Identify which cell holds the provided text, then report its (x, y) central coordinate. 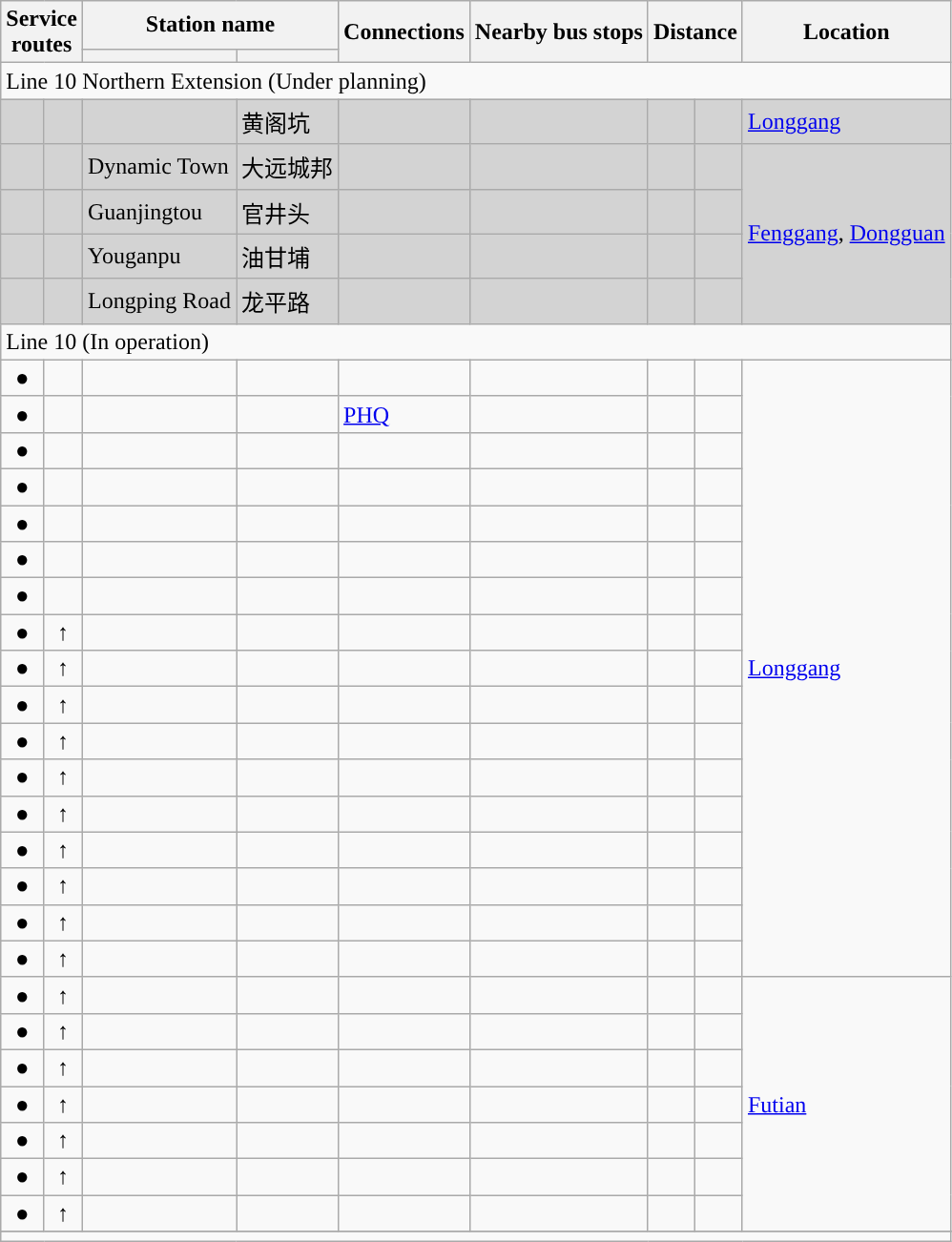
大远城邦 (288, 166)
Fenggang, Dongguan (846, 234)
龙平路 (288, 301)
Line 10 (In operation) (475, 342)
Distance (694, 32)
油甘埔 (288, 256)
Futian (846, 1104)
Guanjingtou (158, 212)
Youganpu (158, 256)
Serviceroutes (42, 32)
PHQ (404, 414)
Connections (404, 32)
Dynamic Town (158, 166)
Line 10 Northern Extension (Under planning) (475, 81)
Location (846, 32)
Nearby bus stops (559, 32)
Station name (210, 25)
黄阁坑 (288, 122)
Longping Road (158, 301)
官井头 (288, 212)
